Provide the [x, y] coordinate of the cell's center where the given text is located.  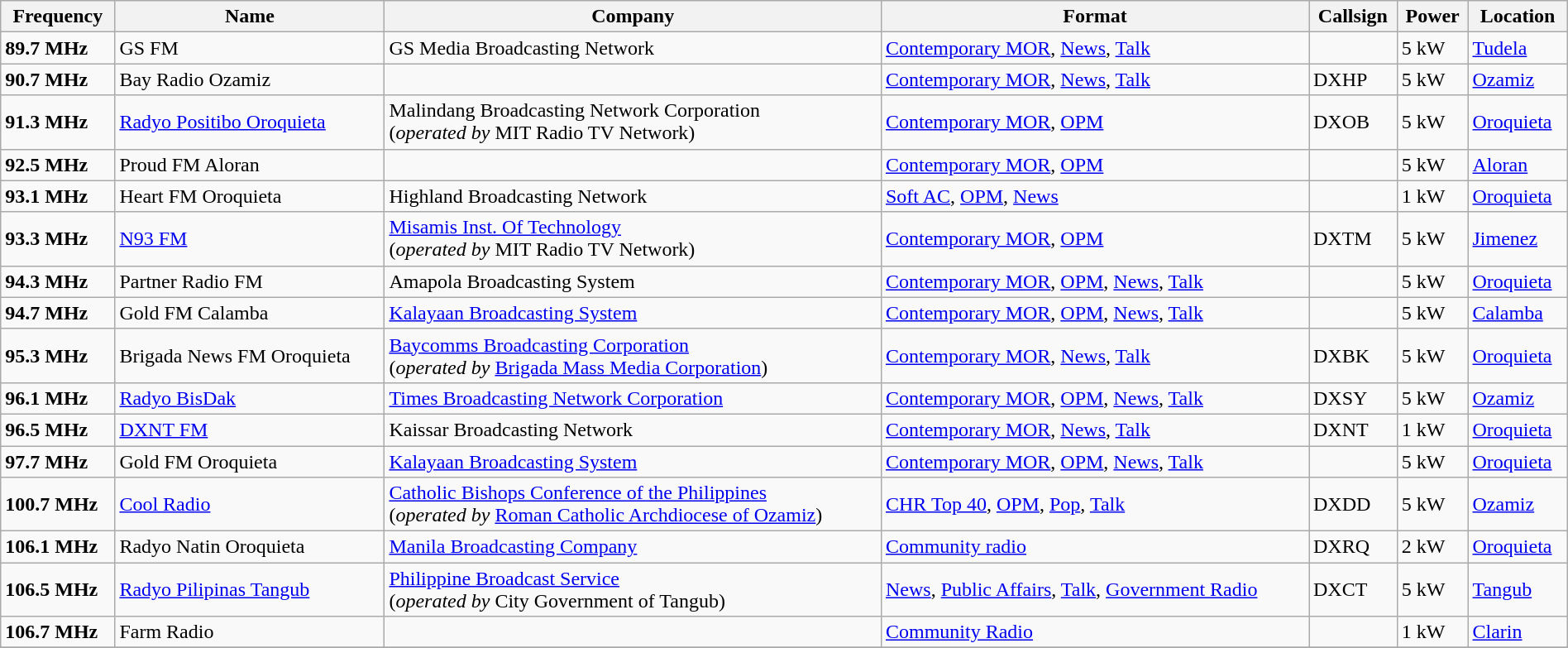
Location [1518, 17]
96.5 MHz [58, 430]
Power [1432, 17]
Misamis Inst. Of Technology(operated by MIT Radio TV Network) [633, 238]
Callsign [1353, 17]
Catholic Bishops Conference of the Philippines(operated by Roman Catholic Archdiocese of Ozamiz) [633, 505]
Bay Radio Ozamiz [250, 79]
92.5 MHz [58, 165]
Cool Radio [250, 505]
DXSY [1353, 398]
Proud FM Aloran [250, 165]
DXHP [1353, 79]
Radyo Natin Oroquieta [250, 547]
90.7 MHz [58, 79]
Gold FM Oroquieta [250, 461]
DXBK [1353, 356]
GS FM [250, 48]
93.3 MHz [58, 238]
95.3 MHz [58, 356]
Partner Radio FM [250, 281]
Brigada News FM Oroquieta [250, 356]
93.1 MHz [58, 196]
Gold FM Calamba [250, 313]
96.1 MHz [58, 398]
DXDD [1353, 505]
Highland Broadcasting Network [633, 196]
Community radio [1095, 547]
Radyo Pilipinas Tangub [250, 589]
Name [250, 17]
Calamba [1518, 313]
Amapola Broadcasting System [633, 281]
Community Radio [1095, 632]
Tudela [1518, 48]
Radyo Positibo Oroquieta [250, 122]
94.3 MHz [58, 281]
97.7 MHz [58, 461]
91.3 MHz [58, 122]
106.5 MHz [58, 589]
Farm Radio [250, 632]
Tangub [1518, 589]
DXRQ [1353, 547]
DXTM [1353, 238]
Soft AC, OPM, News [1095, 196]
Jimenez [1518, 238]
DXNT [1353, 430]
89.7 MHz [58, 48]
Philippine Broadcast Service(operated by City Government of Tangub) [633, 589]
94.7 MHz [58, 313]
GS Media Broadcasting Network [633, 48]
Kaissar Broadcasting Network [633, 430]
DXCT [1353, 589]
News, Public Affairs, Talk, Government Radio [1095, 589]
100.7 MHz [58, 505]
Format [1095, 17]
Radyo BisDak [250, 398]
2 kW [1432, 547]
Manila Broadcasting Company [633, 547]
Malindang Broadcasting Network Corporation(operated by MIT Radio TV Network) [633, 122]
CHR Top 40, OPM, Pop, Talk [1095, 505]
Frequency [58, 17]
Heart FM Oroquieta [250, 196]
Aloran [1518, 165]
106.7 MHz [58, 632]
DXNT FM [250, 430]
N93 FM [250, 238]
Times Broadcasting Network Corporation [633, 398]
DXOB [1353, 122]
Clarin [1518, 632]
Company [633, 17]
106.1 MHz [58, 547]
Baycomms Broadcasting Corporation(operated by Brigada Mass Media Corporation) [633, 356]
